Capture the cell that displays the provided text and extract its (x, y) central coordinate. 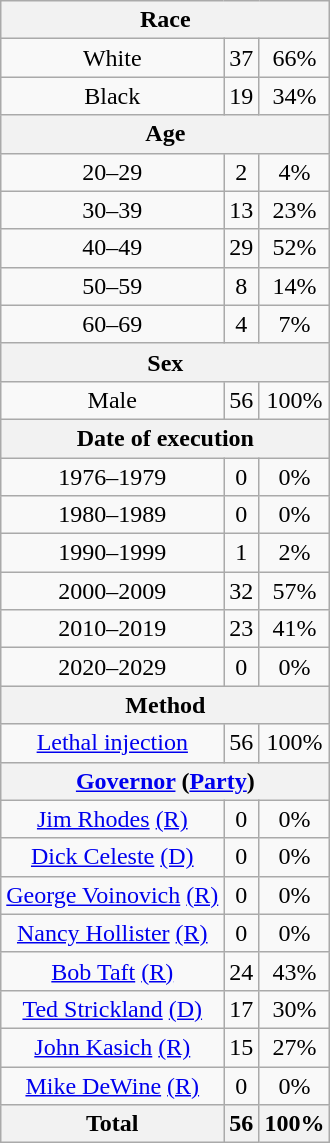
Governor (Party) (166, 781)
Nancy Hollister (R) (112, 933)
Lethal injection (112, 743)
Jim Rhodes (R) (112, 819)
Black (112, 96)
32 (242, 591)
1976–1979 (112, 477)
13 (242, 210)
4 (242, 324)
2 (242, 172)
24 (242, 971)
37 (242, 58)
2020–2029 (112, 667)
George Voinovich (R) (112, 895)
60–69 (112, 324)
1 (242, 553)
Dick Celeste (D) (112, 857)
Age (166, 134)
27% (294, 1047)
Total (112, 1124)
Male (112, 400)
43% (294, 971)
15 (242, 1047)
41% (294, 629)
50–59 (112, 286)
40–49 (112, 248)
20–29 (112, 172)
Bob Taft (R) (112, 971)
23% (294, 210)
Method (166, 705)
17 (242, 1009)
Date of execution (166, 438)
4% (294, 172)
2000–2009 (112, 591)
29 (242, 248)
Sex (166, 362)
1990–1999 (112, 553)
23 (242, 629)
52% (294, 248)
Race (166, 20)
Mike DeWine (R) (112, 1085)
2010–2019 (112, 629)
14% (294, 286)
Ted Strickland (D) (112, 1009)
34% (294, 96)
8 (242, 286)
57% (294, 591)
John Kasich (R) (112, 1047)
19 (242, 96)
2% (294, 553)
7% (294, 324)
66% (294, 58)
1980–1989 (112, 515)
30–39 (112, 210)
30% (294, 1009)
White (112, 58)
